Locate the cell with the specified text and output its (x, y) center coordinate. 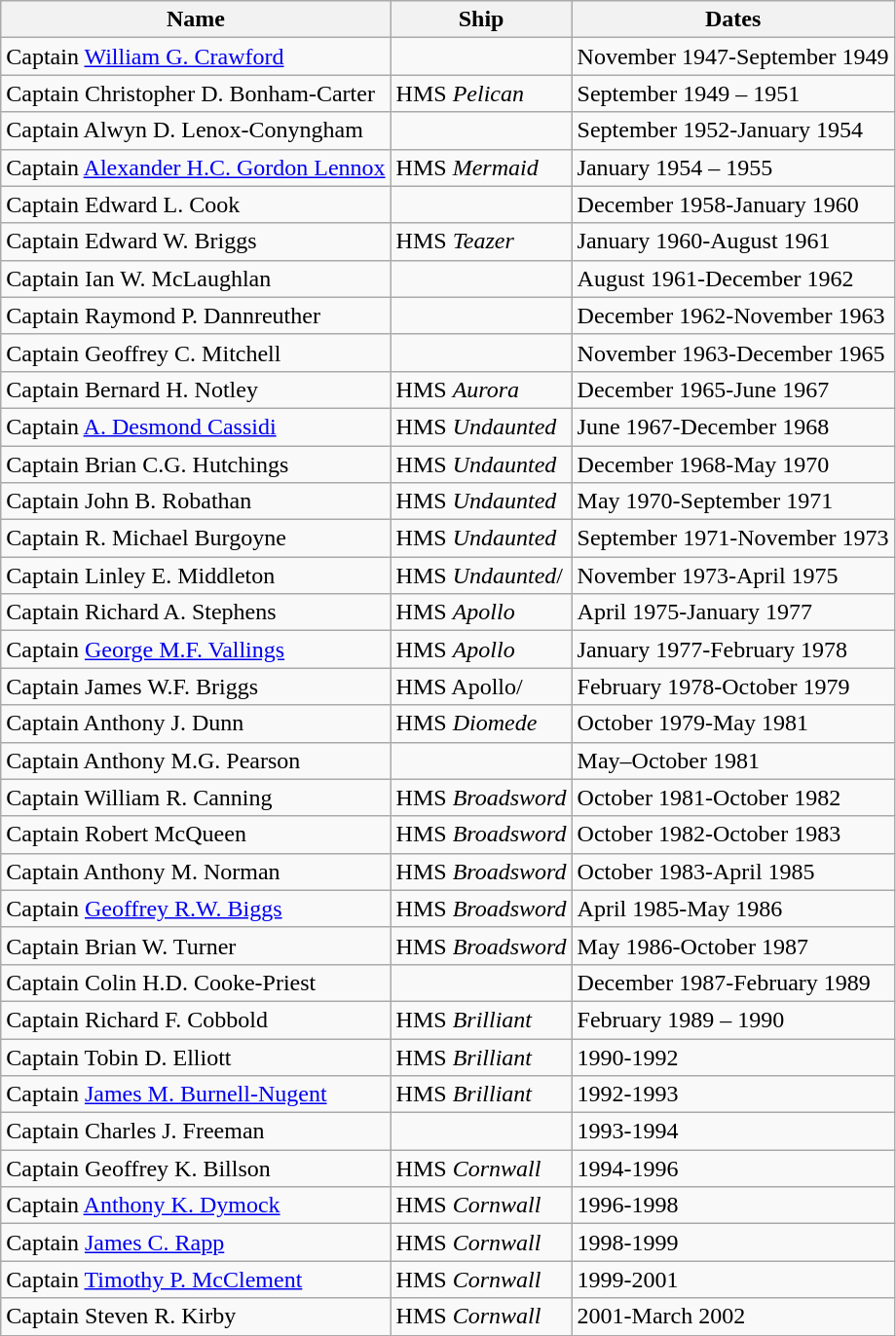
1993-1994 (732, 1132)
Captain Anthony J. Dunn (196, 724)
November 1947-September 1949 (732, 56)
December 1987-February 1989 (732, 983)
1998-1999 (732, 1243)
April 1975-January 1977 (732, 612)
June 1967-December 1968 (732, 427)
Captain Alexander H.C. Gordon Lennox (196, 167)
1994-1996 (732, 1169)
Dates (732, 19)
Captain Brian W. Turner (196, 946)
Captain Richard F. Cobbold (196, 1020)
Captain George M.F. Vallings (196, 649)
Captain Edward W. Briggs (196, 241)
September 1952-January 1954 (732, 130)
November 1963-December 1965 (732, 353)
Name (196, 19)
September 1971-November 1973 (732, 538)
HMS Mermaid (481, 167)
1999-2001 (732, 1280)
Captain Anthony K. Dymock (196, 1206)
Captain Richard A. Stephens (196, 612)
May 1986-October 1987 (732, 946)
Captain James C. Rapp (196, 1243)
Captain Timothy P. McClement (196, 1280)
Captain Geoffrey K. Billson (196, 1169)
Captain Charles J. Freeman (196, 1132)
October 1979-May 1981 (732, 724)
January 1954 – 1955 (732, 167)
HMS Pelican (481, 93)
December 1965-June 1967 (732, 390)
1996-1998 (732, 1206)
HMS Diomede (481, 724)
Captain Ian W. McLaughlan (196, 278)
October 1981-October 1982 (732, 798)
Captain Steven R. Kirby (196, 1317)
1990-1992 (732, 1057)
February 1978-October 1979 (732, 687)
Captain Robert McQueen (196, 835)
Captain Alwyn D. Lenox-Conyngham (196, 130)
February 1989 – 1990 (732, 1020)
Captain Colin H.D. Cooke-Priest (196, 983)
Captain James M. Burnell-Nugent (196, 1095)
Ship (481, 19)
Captain Anthony M. Norman (196, 872)
October 1983-April 1985 (732, 872)
April 1985-May 1986 (732, 909)
September 1949 – 1951 (732, 93)
December 1962-November 1963 (732, 315)
December 1968-May 1970 (732, 464)
November 1973-April 1975 (732, 575)
Captain Raymond P. Dannreuther (196, 315)
Captain Geoffrey R.W. Biggs (196, 909)
Captain James W.F. Briggs (196, 687)
October 1982-October 1983 (732, 835)
1992-1993 (732, 1095)
Captain Geoffrey C. Mitchell (196, 353)
May–October 1981 (732, 761)
Captain Bernard H. Notley (196, 390)
August 1961-December 1962 (732, 278)
HMS Aurora (481, 390)
Captain William R. Canning (196, 798)
Captain Tobin D. Elliott (196, 1057)
Captain Edward L. Cook (196, 204)
Captain Linley E. Middleton (196, 575)
Captain A. Desmond Cassidi (196, 427)
May 1970-September 1971 (732, 501)
Captain Christopher D. Bonham-Carter (196, 93)
2001-March 2002 (732, 1317)
Captain John B. Robathan (196, 501)
Captain Brian C.G. Hutchings (196, 464)
HMS Teazer (481, 241)
Captain William G. Crawford (196, 56)
Captain R. Michael Burgoyne (196, 538)
January 1960-August 1961 (732, 241)
January 1977-February 1978 (732, 649)
December 1958-January 1960 (732, 204)
HMS Undaunted/ (481, 575)
HMS Apollo/ (481, 687)
Captain Anthony M.G. Pearson (196, 761)
